Capture the cell that displays the provided text and extract its (X, Y) central coordinate. 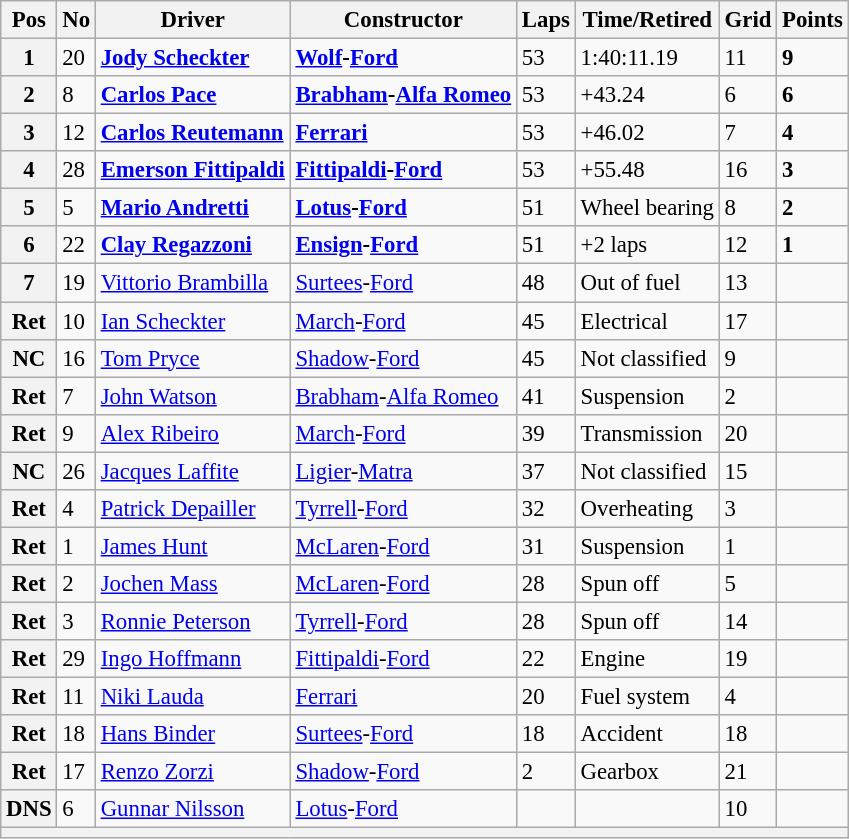
Fuel system (647, 697)
+46.02 (647, 133)
Wheel bearing (647, 208)
Ligier-Matra (403, 471)
Jody Scheckter (192, 58)
+55.48 (647, 170)
Patrick Depailler (192, 509)
32 (546, 509)
Engine (647, 659)
DNS (29, 809)
Vittorio Brambilla (192, 283)
+2 laps (647, 245)
Pos (29, 20)
Wolf-Ford (403, 58)
Ingo Hoffmann (192, 659)
Carlos Pace (192, 95)
Mario Andretti (192, 208)
Transmission (647, 433)
Niki Lauda (192, 697)
Overheating (647, 509)
Hans Binder (192, 734)
14 (748, 621)
29 (76, 659)
Time/Retired (647, 20)
Alex Ribeiro (192, 433)
39 (546, 433)
Emerson Fittipaldi (192, 170)
48 (546, 283)
31 (546, 546)
Jochen Mass (192, 584)
41 (546, 396)
13 (748, 283)
37 (546, 471)
Gunnar Nilsson (192, 809)
Jacques Laffite (192, 471)
John Watson (192, 396)
26 (76, 471)
Electrical (647, 321)
Ensign-Ford (403, 245)
Points (812, 20)
Renzo Zorzi (192, 772)
No (76, 20)
Constructor (403, 20)
1:40:11.19 (647, 58)
Out of fuel (647, 283)
Accident (647, 734)
+43.24 (647, 95)
Carlos Reutemann (192, 133)
Clay Regazzoni (192, 245)
15 (748, 471)
Laps (546, 20)
Driver (192, 20)
Ian Scheckter (192, 321)
Ronnie Peterson (192, 621)
James Hunt (192, 546)
Gearbox (647, 772)
21 (748, 772)
Grid (748, 20)
Tom Pryce (192, 358)
